Provide the (x, y) coordinate of the cell's center where the given text is located.  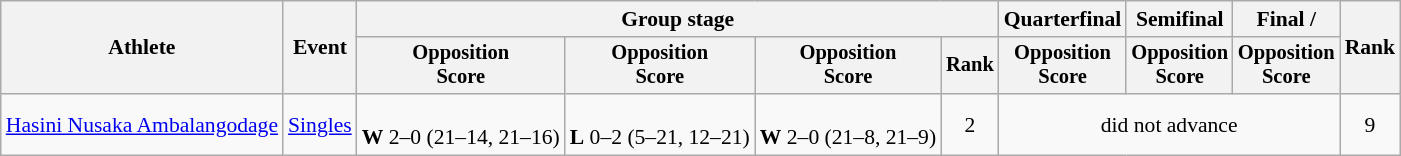
Event (320, 48)
2 (970, 124)
W 2–0 (21–14, 21–16) (461, 124)
Athlete (142, 48)
Group stage (678, 19)
9 (1370, 124)
W 2–0 (21–8, 21–9) (848, 124)
Singles (320, 124)
did not advance (1170, 124)
L 0–2 (5–21, 12–21) (660, 124)
Semifinal (1180, 19)
Hasini Nusaka Ambalangodage (142, 124)
Quarterfinal (1063, 19)
Final / (1286, 19)
